Detect which cell encompasses the target text, then output its (x, y) center coordinate. 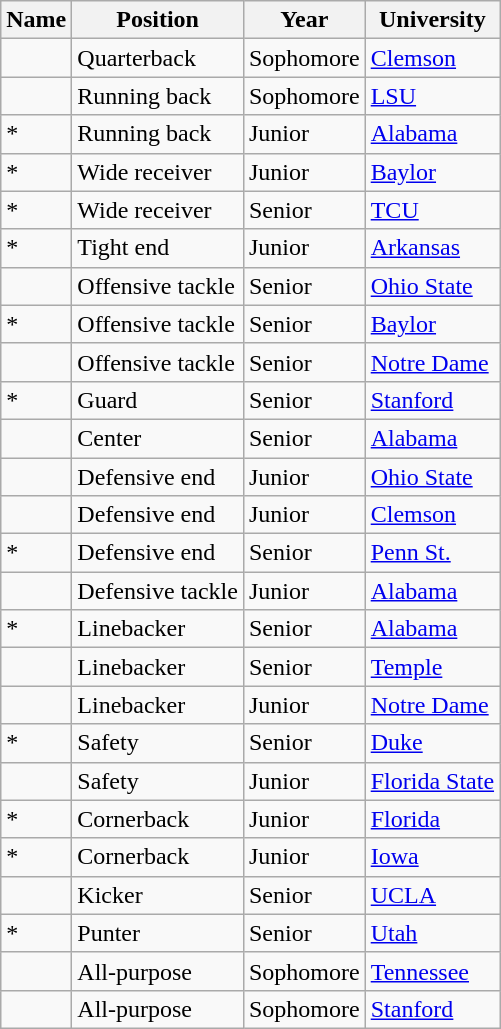
Temple (432, 667)
Year (304, 20)
LSU (432, 96)
University (432, 20)
UCLA (432, 895)
Florida (432, 819)
Quarterback (158, 58)
Kicker (158, 895)
Utah (432, 933)
Florida State (432, 781)
TCU (432, 210)
Punter (158, 933)
Tennessee (432, 971)
Arkansas (432, 248)
Center (158, 438)
Penn St. (432, 553)
Iowa (432, 857)
Defensive tackle (158, 591)
Duke (432, 743)
Tight end (158, 248)
Guard (158, 400)
Position (158, 20)
Name (36, 20)
